For the text-containing cell, return its midpoint in (x, y) coordinate format. 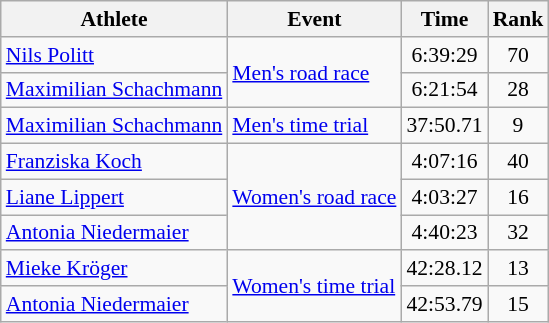
Women's road race (314, 198)
4:40:23 (444, 233)
28 (518, 90)
42:53.79 (444, 304)
70 (518, 55)
16 (518, 197)
Rank (518, 19)
Mieke Kröger (114, 269)
6:21:54 (444, 90)
15 (518, 304)
Franziska Koch (114, 162)
40 (518, 162)
32 (518, 233)
Men's time trial (314, 126)
Men's road race (314, 72)
9 (518, 126)
Time (444, 19)
4:03:27 (444, 197)
13 (518, 269)
Event (314, 19)
42:28.12 (444, 269)
37:50.71 (444, 126)
6:39:29 (444, 55)
Liane Lippert (114, 197)
Nils Politt (114, 55)
Athlete (114, 19)
4:07:16 (444, 162)
Women's time trial (314, 286)
